Return the (X, Y) coordinate for the center point of the cell that contains the specified text.  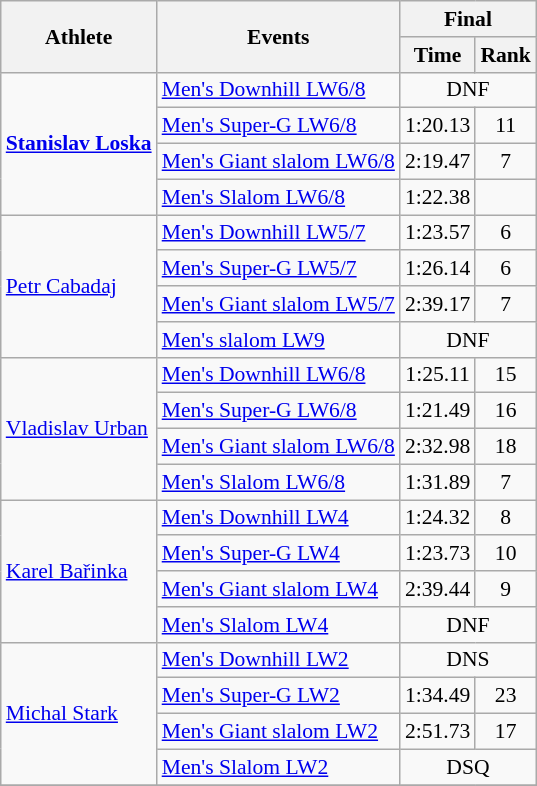
Athlete (79, 36)
Men's Giant slalom LW4 (278, 589)
18 (506, 447)
Men's Slalom LW2 (278, 767)
2:19.47 (438, 162)
DNS (468, 660)
17 (506, 732)
2:32.98 (438, 447)
2:39.44 (438, 589)
15 (506, 375)
Men's Super-G LW2 (278, 696)
1:26.14 (438, 269)
Petr Cabadaj (79, 286)
Men's Super-G LW5/7 (278, 269)
2:51.73 (438, 732)
Michal Stark (79, 713)
23 (506, 696)
Men's Giant slalom LW5/7 (278, 304)
Men's Slalom LW4 (278, 625)
1:31.89 (438, 482)
1:21.49 (438, 411)
1:24.32 (438, 518)
Men's Super-G LW4 (278, 554)
Men's slalom LW9 (278, 340)
Events (278, 36)
1:23.57 (438, 233)
9 (506, 589)
8 (506, 518)
DSQ (468, 767)
11 (506, 126)
Final (468, 19)
16 (506, 411)
Men's Giant slalom LW2 (278, 732)
1:20.13 (438, 126)
Men's Downhill LW5/7 (278, 233)
Vladislav Urban (79, 428)
Rank (506, 55)
Karel Bařinka (79, 571)
Men's Downhill LW4 (278, 518)
2:39.17 (438, 304)
1:34.49 (438, 696)
Time (438, 55)
1:22.38 (438, 197)
Men's Downhill LW2 (278, 660)
1:25.11 (438, 375)
Stanislav Loska (79, 143)
10 (506, 554)
1:23.73 (438, 554)
